Detect which cell encompasses the target text, then output its [X, Y] center coordinate. 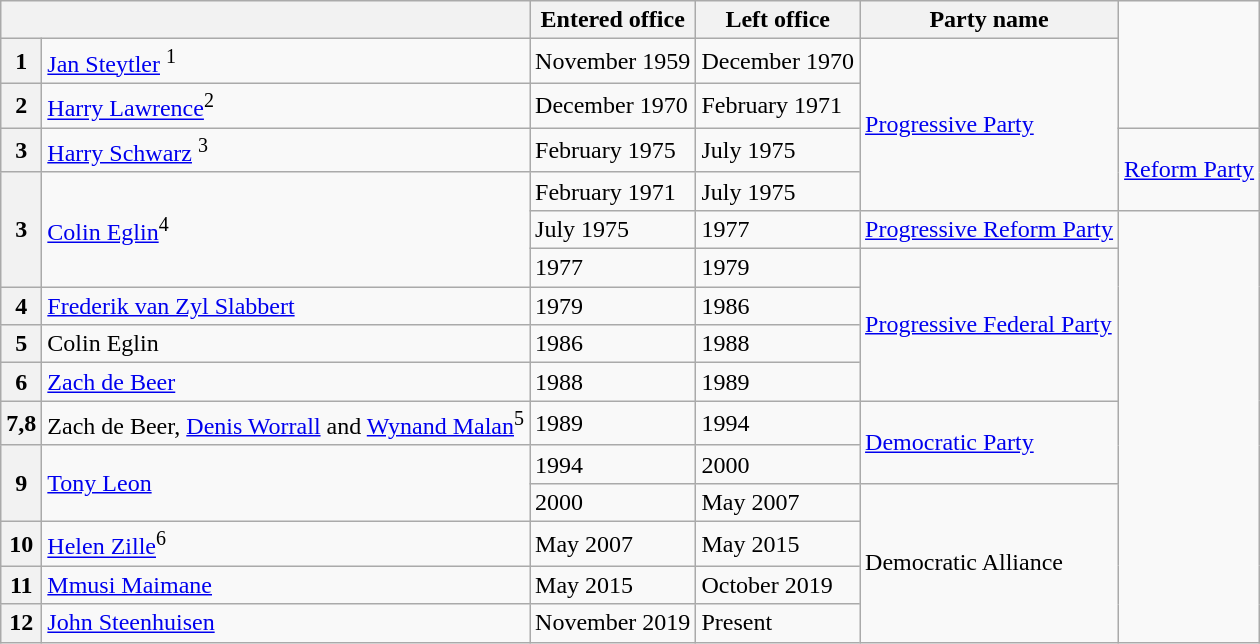
November 2019 [613, 623]
Harry Lawrence2 [286, 106]
10 [22, 544]
9 [22, 483]
Progressive Party [990, 125]
Harry Schwarz 3 [286, 150]
4 [22, 306]
Zach de Beer [286, 382]
Colin Eglin [286, 344]
February 1975 [613, 150]
Democratic Alliance [990, 562]
2 [22, 106]
Democratic Party [990, 442]
Reform Party [1190, 170]
Zach de Beer, Denis Worrall and Wynand Malan5 [286, 424]
Helen Zille6 [286, 544]
Entered office [613, 20]
6 [22, 382]
Jan Steytler 1 [286, 62]
Mmusi Maimane [286, 585]
11 [22, 585]
Frederik van Zyl Slabbert [286, 306]
John Steenhuisen [286, 623]
7,8 [22, 424]
12 [22, 623]
Left office [778, 20]
October 2019 [778, 585]
Present [778, 623]
Colin Eglin4 [286, 229]
Party name [990, 20]
5 [22, 344]
Progressive Federal Party [990, 325]
Tony Leon [286, 483]
Progressive Reform Party [990, 230]
1 [22, 62]
November 1959 [613, 62]
